Capture the cell that displays the provided text and extract its [X, Y] central coordinate. 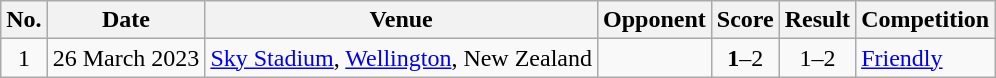
Score [745, 20]
Venue [402, 20]
Competition [926, 20]
Date [126, 20]
26 March 2023 [126, 58]
1 [24, 58]
No. [24, 20]
Friendly [926, 58]
Result [817, 20]
Opponent [655, 20]
Sky Stadium, Wellington, New Zealand [402, 58]
